Find where the given text appears and provide that cell's center as (X, Y) coordinate. 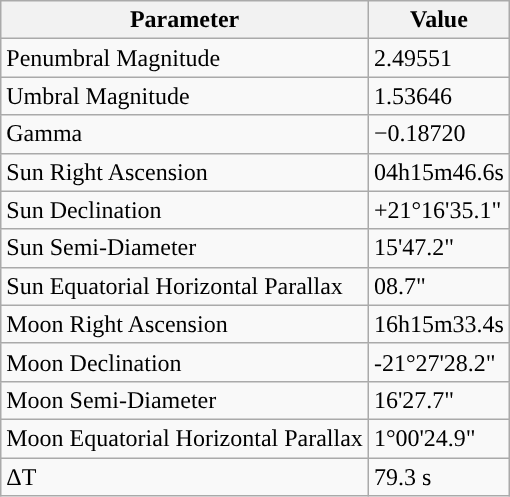
Gamma (185, 134)
+21°16'35.1" (438, 210)
-21°27'28.2" (438, 362)
Sun Semi-Diameter (185, 248)
16h15m33.4s (438, 324)
2.49551 (438, 58)
Value (438, 20)
15'47.2" (438, 248)
79.3 s (438, 477)
04h15m46.6s (438, 172)
Penumbral Magnitude (185, 58)
ΔT (185, 477)
Sun Right Ascension (185, 172)
Moon Semi-Diameter (185, 400)
16'27.7" (438, 400)
Umbral Magnitude (185, 96)
Parameter (185, 20)
Moon Equatorial Horizontal Parallax (185, 438)
−0.18720 (438, 134)
1.53646 (438, 96)
Moon Declination (185, 362)
Moon Right Ascension (185, 324)
Sun Equatorial Horizontal Parallax (185, 286)
08.7" (438, 286)
1°00'24.9" (438, 438)
Sun Declination (185, 210)
